Pinpoint the cell where the given text exists, returning its (X, Y) midpoint coordinate. 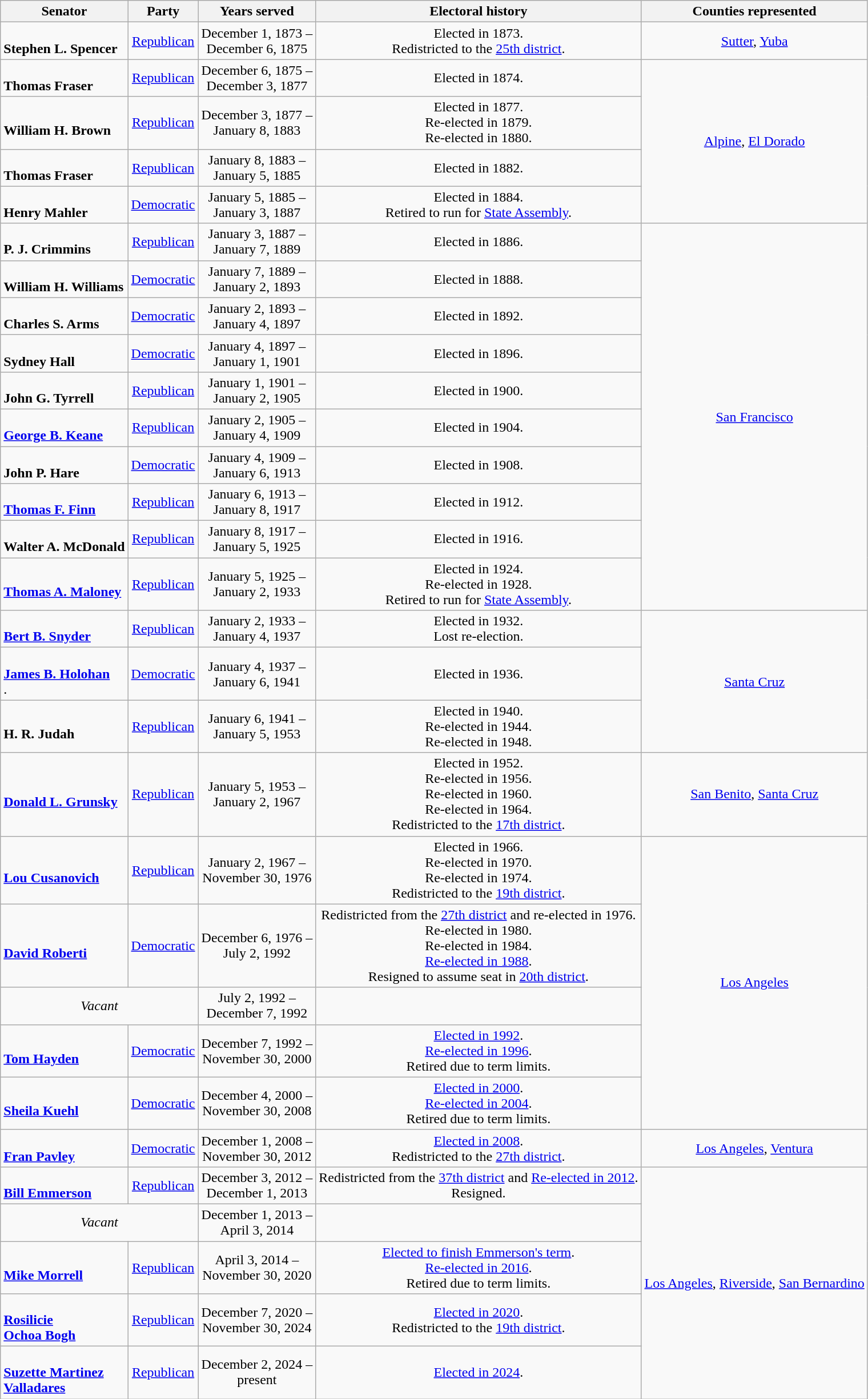
Elected in 1936. (479, 674)
Elected in 1966. Re-elected in 1970. Re-elected in 1974. Redistricted to the 19th district. (479, 870)
January 1, 1901 – January 2, 1905 (257, 391)
Mike Morrell (64, 1268)
San Benito, Santa Cruz (754, 794)
Elected in 1877. Re-elected in 1879. Re-elected in 1880. (479, 123)
Alpine, El Dorado (754, 142)
January 4, 1937 – January 6, 1941 (257, 674)
Elected to finish Emmerson's term. Re-elected in 2016. Retired due to term limits. (479, 1268)
James B. Holohan. (64, 674)
Elected in 1884. Retired to run for State Assembly. (479, 204)
December 2, 2024 – present (257, 1373)
December 4, 2000 – November 30, 2008 (257, 1103)
December 7, 2020 – November 30, 2024 (257, 1320)
P. J. Crimmins (64, 242)
Lou Cusanovich (64, 870)
Elected in 1892. (479, 316)
Santa Cruz (754, 682)
John P. Hare (64, 465)
Elected in 2000. Re-elected in 2004. Retired due to term limits. (479, 1103)
December 3, 2012 – December 1, 2013 (257, 1185)
Elected in 1904. (479, 427)
Bert B. Snyder (64, 629)
Los Angeles (754, 983)
Elected in 1912. (479, 502)
January 3, 1887 – January 7, 1889 (257, 242)
Elected in 1952. Re-elected in 1956. Re-elected in 1960. Re-elected in 1964. Redistricted to the 17th district. (479, 794)
Walter A. McDonald (64, 539)
Bill Emmerson (64, 1185)
Elected in 2024. (479, 1373)
Elected in 1992. Re-elected in 1996. Retired due to term limits. (479, 1051)
January 8, 1883 – January 5, 1885 (257, 168)
Elected in 1908. (479, 465)
Stephen L. Spencer (64, 41)
January 5, 1925 – January 2, 1933 (257, 584)
John G. Tyrrell (64, 391)
January 2, 1893 – January 4, 1897 (257, 316)
Elected in 1940. Re-elected in 1944. Re-elected in 1948. (479, 726)
Los Angeles, Riverside, San Bernardino (754, 1283)
January 5, 1953 – January 2, 1967 (257, 794)
Elected in 1900. (479, 391)
Elected in 1896. (479, 353)
David Roberti (64, 946)
H. R. Judah (64, 726)
Los Angeles, Ventura (754, 1148)
Elected in 1888. (479, 279)
Thomas F. Finn (64, 502)
William H. Brown (64, 123)
December 7, 1992 – November 30, 2000 (257, 1051)
Elected in 1874. (479, 78)
Elected in 1924. Re-elected in 1928. Retired to run for State Assembly. (479, 584)
Party (163, 11)
January 2, 1967 – November 30, 1976 (257, 870)
Elected in 1886. (479, 242)
December 1, 2008 – November 30, 2012 (257, 1148)
Rosilicie Ochoa Bogh (64, 1320)
January 6, 1941 – January 5, 1953 (257, 726)
Years served (257, 11)
January 2, 1905 – January 4, 1909 (257, 427)
December 3, 1877 – January 8, 1883 (257, 123)
Elected in 1932. Lost re-election. (479, 629)
December 1, 1873 – December 6, 1875 (257, 41)
Sheila Kuehl (64, 1103)
William H. Williams (64, 279)
Tom Hayden (64, 1051)
January 7, 1889 – January 2, 1893 (257, 279)
Elected in 1882. (479, 168)
Senator (64, 11)
January 8, 1917 – January 5, 1925 (257, 539)
Henry Mahler (64, 204)
December 1, 2013 – April 3, 2014 (257, 1222)
Electoral history (479, 11)
Elected in 2020. Redistricted to the 19th district. (479, 1320)
Elected in 1873. Redistricted to the 25th district. (479, 41)
April 3, 2014 – November 30, 2020 (257, 1268)
Sydney Hall (64, 353)
Counties represented (754, 11)
Elected in 1916. (479, 539)
Sutter, Yuba (754, 41)
Donald L. Grunsky (64, 794)
January 4, 1897 – January 1, 1901 (257, 353)
January 4, 1909 – January 6, 1913 (257, 465)
January 5, 1885 – January 3, 1887 (257, 204)
Fran Pavley (64, 1148)
January 2, 1933 – January 4, 1937 (257, 629)
Charles S. Arms (64, 316)
Suzette Martinez Valladares (64, 1373)
San Francisco (754, 417)
George B. Keane (64, 427)
December 6, 1976 – July 2, 1992 (257, 946)
December 6, 1875 – December 3, 1877 (257, 78)
Elected in 2008. Redistricted to the 27th district. (479, 1148)
July 2, 1992 – December 7, 1992 (257, 1006)
Redistricted from the 37th district and Re-elected in 2012. Resigned. (479, 1185)
Thomas A. Maloney (64, 584)
January 6, 1913 – January 8, 1917 (257, 502)
